Determine the [x, y] coordinate at the center of the cell enclosing the given text.  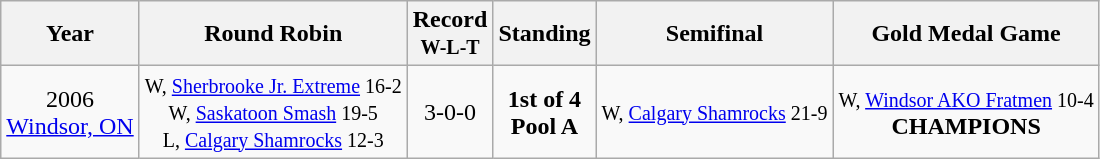
Year [70, 34]
RecordW-L-T [450, 34]
Semifinal [714, 34]
W, Sherbrooke Jr. Extreme 16-2W, Saskatoon Smash 19-5L, Calgary Shamrocks 12-3 [273, 112]
W, Windsor AKO Fratmen 10-4CHAMPIONS [966, 112]
Standing [544, 34]
3-0-0 [450, 112]
2006Windsor, ON [70, 112]
1st of 4Pool A [544, 112]
Gold Medal Game [966, 34]
Round Robin [273, 34]
W, Calgary Shamrocks 21-9 [714, 112]
